Output the [X, Y] coordinate of the center of the cell containing the given text.  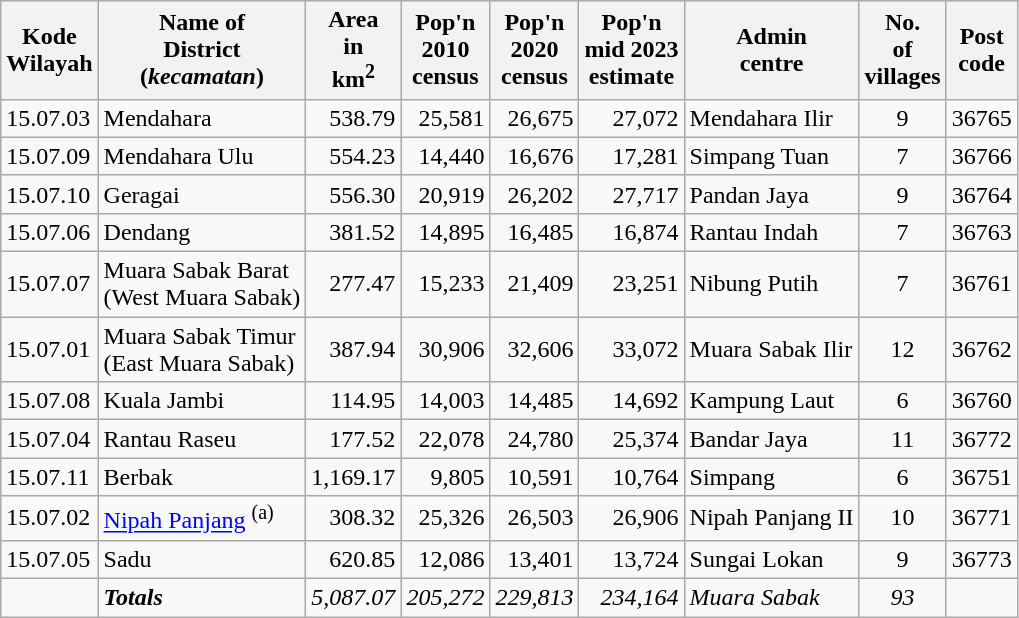
Admin centre [772, 50]
Kuala Jambi [202, 401]
15.07.02 [50, 518]
Muara Sabak Ilir [772, 350]
26,675 [534, 118]
5,087.07 [354, 597]
15.07.08 [50, 401]
277.47 [354, 284]
14,692 [632, 401]
33,072 [632, 350]
381.52 [354, 232]
554.23 [354, 156]
Bandar Jaya [772, 439]
Areain km2 [354, 50]
10,591 [534, 477]
Nipah Panjang (a) [202, 518]
Pop'n mid 2023estimate [632, 50]
27,717 [632, 194]
36762 [982, 350]
15.07.09 [50, 156]
620.85 [354, 559]
556.30 [354, 194]
Rantau Indah [772, 232]
Kampung Laut [772, 401]
Dendang [202, 232]
Muara Sabak Barat (West Muara Sabak) [202, 284]
36764 [982, 194]
205,272 [446, 597]
25,326 [446, 518]
36765 [982, 118]
15,233 [446, 284]
538.79 [354, 118]
22,078 [446, 439]
Sadu [202, 559]
12,086 [446, 559]
114.95 [354, 401]
14,895 [446, 232]
Simpang Tuan [772, 156]
No. of villages [902, 50]
10 [902, 518]
26,202 [534, 194]
Name ofDistrict(kecamatan) [202, 50]
Muara Sabak [772, 597]
Geragai [202, 194]
26,906 [632, 518]
36772 [982, 439]
Kode Wilayah [50, 50]
Muara Sabak Timur (East Muara Sabak) [202, 350]
17,281 [632, 156]
234,164 [632, 597]
93 [902, 597]
229,813 [534, 597]
Nibung Putih [772, 284]
Simpang [772, 477]
Berbak [202, 477]
14,440 [446, 156]
15.07.04 [50, 439]
15.07.06 [50, 232]
21,409 [534, 284]
14,485 [534, 401]
Nipah Panjang II [772, 518]
27,072 [632, 118]
14,003 [446, 401]
23,251 [632, 284]
387.94 [354, 350]
16,676 [534, 156]
1,169.17 [354, 477]
30,906 [446, 350]
9,805 [446, 477]
15.07.07 [50, 284]
13,724 [632, 559]
36761 [982, 284]
15.07.05 [50, 559]
15.07.10 [50, 194]
Pandan Jaya [772, 194]
Pop'n 2020census [534, 50]
Mendahara Ulu [202, 156]
12 [902, 350]
26,503 [534, 518]
Postcode [982, 50]
36760 [982, 401]
24,780 [534, 439]
36763 [982, 232]
16,874 [632, 232]
Totals [202, 597]
13,401 [534, 559]
Mendahara [202, 118]
10,764 [632, 477]
25,374 [632, 439]
16,485 [534, 232]
32,606 [534, 350]
Pop'n 2010census [446, 50]
Sungai Lokan [772, 559]
25,581 [446, 118]
36773 [982, 559]
Rantau Raseu [202, 439]
20,919 [446, 194]
11 [902, 439]
15.07.01 [50, 350]
15.07.03 [50, 118]
Mendahara Ilir [772, 118]
36766 [982, 156]
308.32 [354, 518]
36771 [982, 518]
36751 [982, 477]
177.52 [354, 439]
15.07.11 [50, 477]
